Locate the cell with the specified text and output its (x, y) center coordinate. 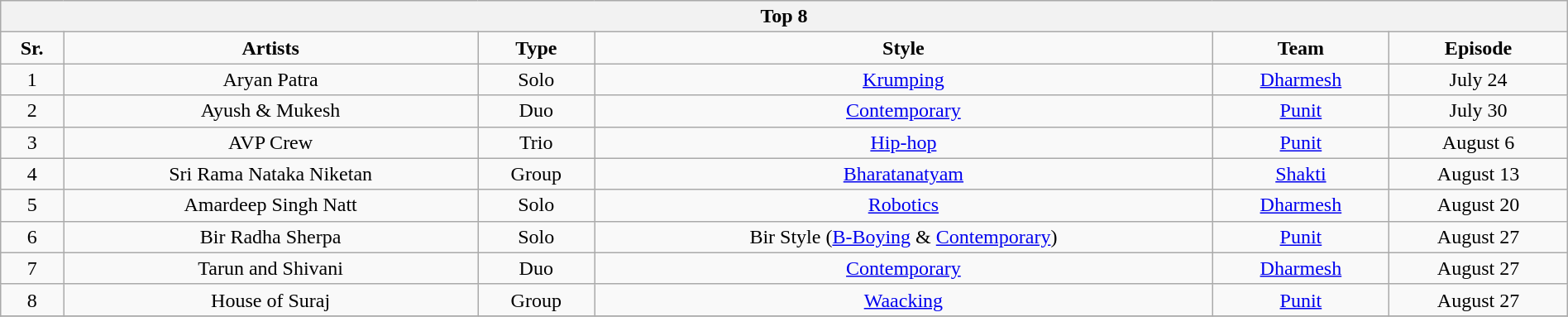
5 (32, 205)
Episode (1479, 48)
August 6 (1479, 142)
Bir Radha Sherpa (271, 237)
House of Suraj (271, 300)
8 (32, 300)
Trio (536, 142)
Sr. (32, 48)
Bharatanatyam (903, 174)
Amardeep Singh Natt (271, 205)
Shakti (1301, 174)
Ayush & Mukesh (271, 111)
Tarun and Shivani (271, 268)
7 (32, 268)
Artists (271, 48)
Sri Rama Nataka Niketan (271, 174)
Robotics (903, 205)
1 (32, 79)
3 (32, 142)
4 (32, 174)
Waacking (903, 300)
August 13 (1479, 174)
Style (903, 48)
August 20 (1479, 205)
Top 8 (784, 17)
AVP Crew (271, 142)
Team (1301, 48)
Bir Style (B-Boying & Contemporary) (903, 237)
July 30 (1479, 111)
July 24 (1479, 79)
2 (32, 111)
Type (536, 48)
6 (32, 237)
Krumping (903, 79)
Aryan Patra (271, 79)
Hip-hop (903, 142)
